Search for the cell housing the specified text and yield its [x, y] center coordinate. 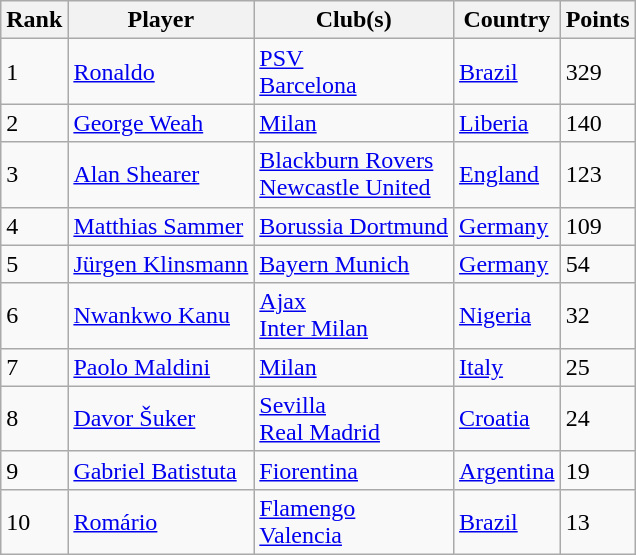
13 [598, 522]
Club(s) [354, 20]
Points [598, 20]
Davor Šuker [161, 418]
7 [34, 367]
10 [34, 522]
3 [34, 174]
Matthias Sammer [161, 226]
Borussia Dortmund [354, 226]
George Weah [161, 123]
Nigeria [508, 316]
Flamengo Valencia [354, 522]
Croatia [508, 418]
9 [34, 470]
PSV Barcelona [354, 72]
Ronaldo [161, 72]
4 [34, 226]
6 [34, 316]
Rank [34, 20]
Italy [508, 367]
England [508, 174]
Fiorentina [354, 470]
54 [598, 264]
Paolo Maldini [161, 367]
140 [598, 123]
19 [598, 470]
Sevilla Real Madrid [354, 418]
5 [34, 264]
329 [598, 72]
Romário [161, 522]
Country [508, 20]
123 [598, 174]
109 [598, 226]
32 [598, 316]
Player [161, 20]
Bayern Munich [354, 264]
Ajax Inter Milan [354, 316]
8 [34, 418]
2 [34, 123]
1 [34, 72]
Alan Shearer [161, 174]
Liberia [508, 123]
25 [598, 367]
Jürgen Klinsmann [161, 264]
24 [598, 418]
Nwankwo Kanu [161, 316]
Blackburn Rovers Newcastle United [354, 174]
Gabriel Batistuta [161, 470]
Argentina [508, 470]
